Extract the [X, Y] coordinate from the center of the cell holding the provided text.  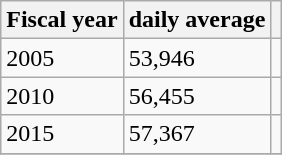
Fiscal year [62, 20]
daily average [197, 20]
53,946 [197, 58]
2010 [62, 96]
2015 [62, 134]
2005 [62, 58]
57,367 [197, 134]
56,455 [197, 96]
